Detect which cell encompasses the target text, then output its [X, Y] center coordinate. 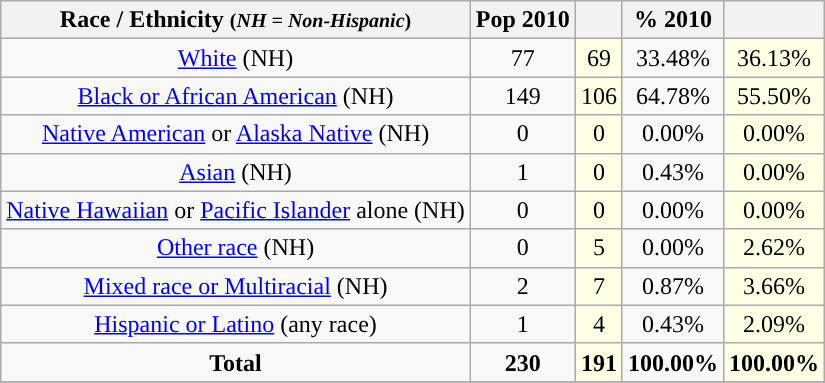
0.87% [672, 286]
Black or African American (NH) [236, 96]
Other race (NH) [236, 248]
64.78% [672, 96]
Native American or Alaska Native (NH) [236, 134]
230 [522, 362]
55.50% [774, 96]
106 [598, 96]
191 [598, 362]
33.48% [672, 58]
White (NH) [236, 58]
Native Hawaiian or Pacific Islander alone (NH) [236, 210]
149 [522, 96]
69 [598, 58]
2 [522, 286]
4 [598, 324]
Pop 2010 [522, 20]
36.13% [774, 58]
Total [236, 362]
Hispanic or Latino (any race) [236, 324]
77 [522, 58]
2.09% [774, 324]
Race / Ethnicity (NH = Non-Hispanic) [236, 20]
3.66% [774, 286]
7 [598, 286]
2.62% [774, 248]
5 [598, 248]
Asian (NH) [236, 172]
% 2010 [672, 20]
Mixed race or Multiracial (NH) [236, 286]
